For the text-containing cell, return its midpoint in (X, Y) coordinate format. 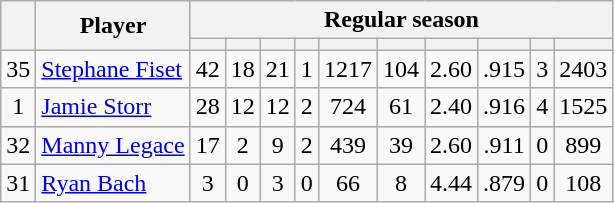
Player (113, 26)
9 (278, 145)
899 (584, 145)
.915 (504, 69)
4 (542, 107)
.879 (504, 183)
31 (18, 183)
35 (18, 69)
2403 (584, 69)
8 (400, 183)
66 (348, 183)
Jamie Storr (113, 107)
439 (348, 145)
.911 (504, 145)
108 (584, 183)
Manny Legace (113, 145)
17 (208, 145)
.916 (504, 107)
104 (400, 69)
Stephane Fiset (113, 69)
42 (208, 69)
61 (400, 107)
39 (400, 145)
21 (278, 69)
1525 (584, 107)
724 (348, 107)
18 (242, 69)
28 (208, 107)
Ryan Bach (113, 183)
2.40 (452, 107)
4.44 (452, 183)
Regular season (402, 20)
1217 (348, 69)
32 (18, 145)
